Detect which cell encompasses the target text, then output its (x, y) center coordinate. 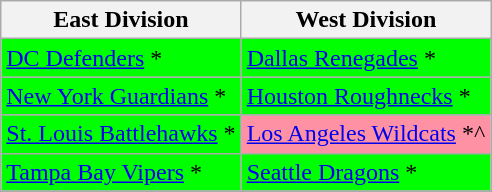
Dallas Renegades * (366, 58)
New York Guardians * (121, 96)
East Division (121, 20)
St. Louis Battlehawks * (121, 134)
Tampa Bay Vipers * (121, 172)
Seattle Dragons * (366, 172)
Los Angeles Wildcats *^ (366, 134)
DC Defenders * (121, 58)
West Division (366, 20)
Houston Roughnecks * (366, 96)
